Output the (X, Y) coordinate of the center of the cell containing the given text.  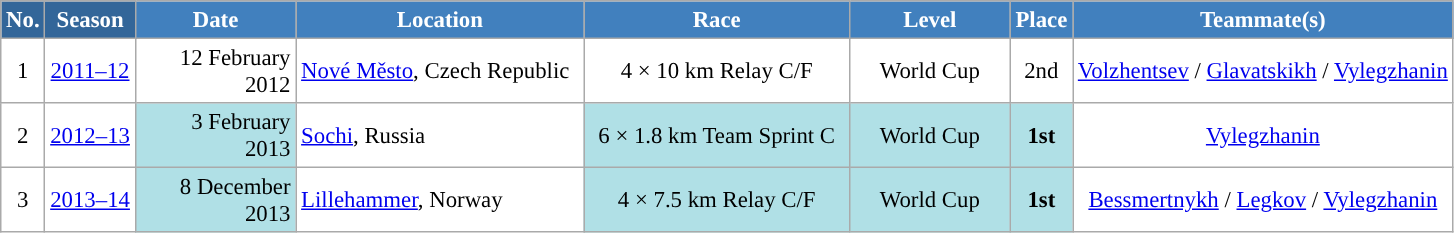
Nové Město, Czech Republic (440, 72)
6 × 1.8 km Team Sprint C (717, 136)
Teammate(s) (1264, 20)
Place (1041, 20)
8 December 2013 (216, 200)
4 × 7.5 km Relay C/F (717, 200)
2 (23, 136)
Date (216, 20)
No. (23, 20)
3 (23, 200)
2nd (1041, 72)
1 (23, 72)
Race (717, 20)
4 × 10 km Relay C/F (717, 72)
Location (440, 20)
2011–12 (90, 72)
Bessmertnykh / Legkov / Vylegzhanin (1264, 200)
Season (90, 20)
12 February 2012 (216, 72)
3 February 2013 (216, 136)
Sochi, Russia (440, 136)
2013–14 (90, 200)
2012–13 (90, 136)
Lillehammer, Norway (440, 200)
Level (930, 20)
Volzhentsev / Glavatskikh / Vylegzhanin (1264, 72)
Vylegzhanin (1264, 136)
